From the cell containing the given text, extract its center point as (X, Y) coordinate. 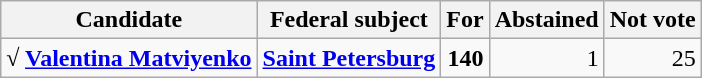
25 (652, 58)
Candidate (129, 20)
1 (546, 58)
√ Valentina Matviyenko (129, 58)
140 (465, 58)
Saint Petersburg (349, 58)
Abstained (546, 20)
Not vote (652, 20)
Federal subject (349, 20)
For (465, 20)
